Return the [X, Y] coordinate for the center point of the cell that contains the specified text.  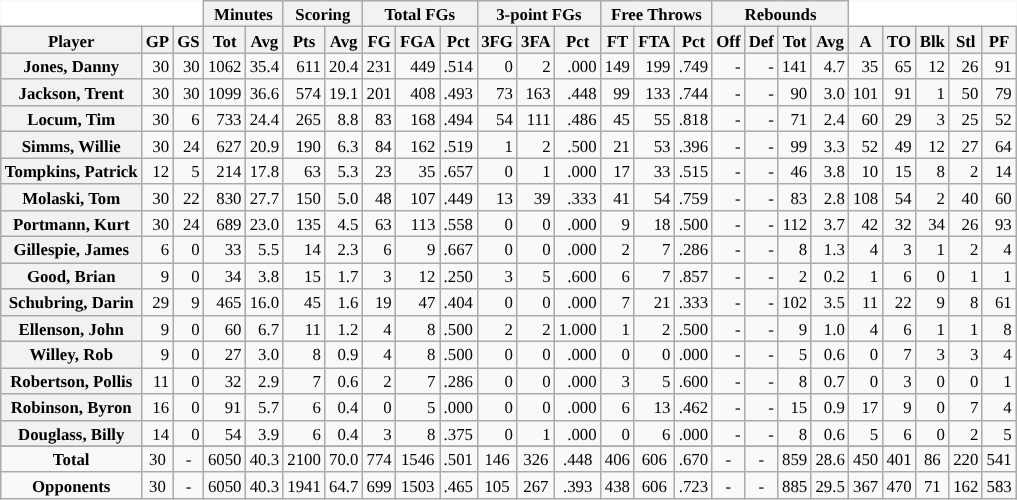
Total [72, 459]
733 [225, 119]
689 [225, 224]
.818 [694, 119]
FGA [418, 40]
35.4 [265, 66]
112 [794, 224]
3FG [497, 40]
2100 [304, 459]
1503 [418, 486]
16 [158, 407]
574 [304, 93]
GP [158, 40]
.744 [694, 93]
90 [794, 93]
107 [418, 197]
GS [188, 40]
55 [654, 119]
46 [794, 171]
541 [998, 459]
150 [304, 197]
133 [654, 93]
93 [998, 224]
27.7 [265, 197]
FTA [654, 40]
Rebounds [780, 14]
163 [536, 93]
611 [304, 66]
17.8 [265, 171]
146 [497, 459]
5.0 [344, 197]
231 [378, 66]
450 [866, 459]
64.7 [344, 486]
Off [728, 40]
0.2 [830, 276]
23.0 [265, 224]
168 [418, 119]
42 [866, 224]
41 [618, 197]
4.7 [830, 66]
.465 [459, 486]
4.5 [344, 224]
3.7 [830, 224]
47 [418, 302]
Jones, Danny [72, 66]
201 [378, 93]
.396 [694, 145]
18 [654, 224]
5.7 [265, 407]
465 [225, 302]
3.9 [265, 433]
101 [866, 93]
79 [998, 93]
Free Throws [656, 14]
3FA [536, 40]
583 [998, 486]
199 [654, 66]
367 [866, 486]
Robinson, Byron [72, 407]
.449 [459, 197]
Def [762, 40]
2.9 [265, 381]
438 [618, 486]
Pts [304, 40]
64 [998, 145]
Simms, Willie [72, 145]
102 [794, 302]
.404 [459, 302]
1062 [225, 66]
141 [794, 66]
1546 [418, 459]
105 [497, 486]
135 [304, 224]
.486 [578, 119]
50 [966, 93]
0.7 [830, 381]
.667 [459, 250]
39 [536, 197]
2.3 [344, 250]
774 [378, 459]
.759 [694, 197]
Good, Brian [72, 276]
19.1 [344, 93]
3-point FGs [539, 14]
449 [418, 66]
267 [536, 486]
23 [378, 171]
627 [225, 145]
A [866, 40]
49 [898, 145]
28.6 [830, 459]
Opponents [72, 486]
699 [378, 486]
29.5 [830, 486]
24.4 [265, 119]
84 [378, 145]
6.3 [344, 145]
FG [378, 40]
16.0 [265, 302]
111 [536, 119]
1099 [225, 93]
1.3 [830, 250]
53 [654, 145]
859 [794, 459]
406 [618, 459]
.462 [694, 407]
2.8 [830, 197]
3.3 [830, 145]
Willey, Rob [72, 355]
1.2 [344, 328]
86 [932, 459]
149 [618, 66]
.657 [459, 171]
1.000 [578, 328]
Scoring [322, 14]
PF [998, 40]
Jackson, Trent [72, 93]
220 [966, 459]
65 [898, 66]
20.9 [265, 145]
214 [225, 171]
.514 [459, 66]
.250 [459, 276]
6.7 [265, 328]
Player [72, 40]
Schubring, Darin [72, 302]
.493 [459, 93]
113 [418, 224]
2.4 [830, 119]
Minutes [244, 14]
40 [966, 197]
.670 [694, 459]
.375 [459, 433]
1.0 [830, 328]
5.3 [344, 171]
830 [225, 197]
Tompkins, Patrick [72, 171]
Douglass, Billy [72, 433]
TO [898, 40]
3.5 [830, 302]
Ellenson, John [72, 328]
.723 [694, 486]
Stl [966, 40]
70.0 [344, 459]
5.5 [265, 250]
Molaski, Tom [72, 197]
Locum, Tim [72, 119]
885 [794, 486]
401 [898, 459]
.501 [459, 459]
265 [304, 119]
36.6 [265, 93]
8.8 [344, 119]
408 [418, 93]
.857 [694, 276]
19 [378, 302]
1.6 [344, 302]
.393 [578, 486]
61 [998, 302]
108 [866, 197]
Portmann, Kurt [72, 224]
FT [618, 40]
470 [898, 486]
Blk [932, 40]
Gillespie, James [72, 250]
326 [536, 459]
Total FGs [420, 14]
.494 [459, 119]
48 [378, 197]
190 [304, 145]
.749 [694, 66]
.519 [459, 145]
73 [497, 93]
.515 [694, 171]
.558 [459, 224]
1.7 [344, 276]
20.4 [344, 66]
25 [966, 119]
Robertson, Pollis [72, 381]
1941 [304, 486]
10 [866, 171]
